Return the [x, y] coordinate for the center point of the cell that contains the specified text.  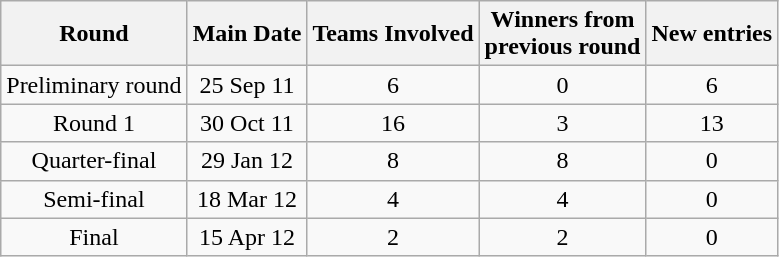
Winners from previous round [562, 34]
16 [393, 123]
Round 1 [94, 123]
Final [94, 237]
18 Mar 12 [247, 199]
Preliminary round [94, 85]
15 Apr 12 [247, 237]
Teams Involved [393, 34]
Round [94, 34]
30 Oct 11 [247, 123]
25 Sep 11 [247, 85]
Semi-final [94, 199]
New entries [712, 34]
Main Date [247, 34]
29 Jan 12 [247, 161]
3 [562, 123]
13 [712, 123]
Quarter-final [94, 161]
